Return [x, y] of the center of cell containing provided text 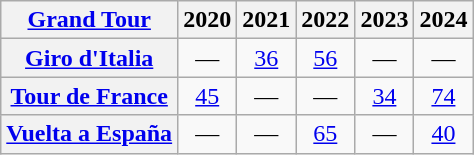
40 [444, 134]
65 [326, 134]
2024 [444, 20]
2023 [384, 20]
2022 [326, 20]
74 [444, 96]
2020 [208, 20]
Tour de France [90, 96]
45 [208, 96]
34 [384, 96]
Giro d'Italia [90, 58]
56 [326, 58]
36 [266, 58]
Vuelta a España [90, 134]
Grand Tour [90, 20]
2021 [266, 20]
